Identify which cell holds the provided text, then report its (x, y) central coordinate. 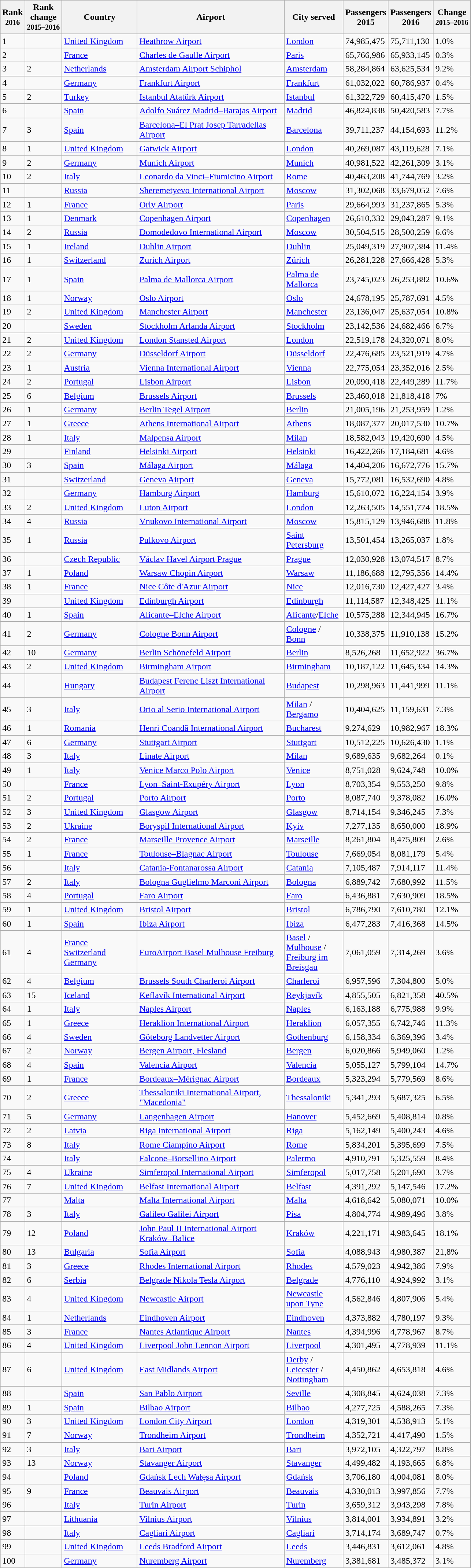
Palma de Mallorca (314, 279)
3,689,747 (411, 1533)
Budapest (314, 685)
23,745,023 (366, 279)
Linate Airport (211, 756)
Turin (314, 1505)
Rome Ciampino Airport (211, 1144)
Hamburg Airport (211, 493)
Helsinki Airport (211, 452)
10,338,375 (366, 633)
24,678,195 (366, 298)
56 (12, 868)
5,452,669 (366, 1116)
5,341,293 (366, 1097)
97 (12, 1519)
18.1% (452, 1233)
10.8% (452, 312)
Bordeaux–Mérignac Airport (211, 1079)
9,682,264 (411, 756)
Helsinki (314, 452)
8,087,740 (366, 798)
4,308,845 (366, 1393)
10.7% (452, 423)
7.8% (452, 1505)
96 (12, 1505)
7.1% (452, 148)
11,186,688 (366, 573)
11,910,138 (411, 633)
Heraklion (314, 1023)
Finland (100, 452)
Riga (314, 1130)
71 (12, 1116)
5,799,104 (411, 1065)
47 (12, 742)
Bologna Guglielmo Marconi Airport (211, 881)
50,420,583 (411, 111)
14 (12, 232)
61,032,022 (366, 83)
6,436,881 (366, 895)
87 (12, 1369)
4,776,110 (366, 1280)
Barcelona–El Prat Josep Tarradellas Airport (211, 130)
Oslo (314, 298)
Pulkovo Airport (211, 540)
9,553,250 (411, 784)
11.5% (452, 881)
25 (12, 395)
91 (12, 1435)
4,778,967 (411, 1332)
6.8% (452, 1463)
40 (12, 615)
Stockholm (314, 326)
5,055,127 (366, 1065)
32 (12, 493)
4,450,862 (366, 1369)
42,261,309 (411, 162)
Stavanger Airport (211, 1463)
3,446,831 (366, 1547)
61 (12, 952)
6,775,988 (411, 1009)
Copenhagen Airport (211, 218)
4,588,265 (411, 1407)
8.4% (452, 1158)
Seville (314, 1393)
Newcastle upon Tyne (314, 1299)
14,551,774 (411, 507)
51 (12, 798)
23,460,018 (366, 395)
100 (12, 1561)
Riga International Airport (211, 1130)
11,114,587 (366, 601)
1.0% (452, 41)
16,422,266 (366, 452)
15,610,072 (366, 493)
4,778,939 (411, 1346)
Amsterdam (314, 69)
Marseille Provence Airport (211, 840)
Lithuania (100, 1519)
Málaga (314, 465)
10,575,288 (366, 615)
7,630,909 (411, 895)
22,449,289 (411, 382)
65,766,986 (366, 55)
9.3% (452, 1318)
Warsaw (314, 573)
8,714,154 (366, 812)
Bilbao Airport (211, 1407)
London Stansted Airport (211, 340)
3,814,001 (366, 1519)
Reykjavík (314, 995)
26 (12, 409)
49 (12, 770)
8,751,028 (366, 770)
62 (12, 981)
Naples Airport (211, 1009)
Galileo Galilei Airport (211, 1214)
88 (12, 1393)
Hamburg (314, 493)
10,404,625 (366, 710)
Geneva (314, 479)
Beauvais Airport (211, 1491)
5,687,325 (411, 1097)
Brussels (314, 395)
35 (12, 540)
17,184,681 (411, 452)
5,408,814 (411, 1116)
4,807,906 (411, 1299)
16.0% (452, 798)
Ireland (100, 246)
5,325,559 (411, 1158)
9.8% (452, 784)
Passengers2015 (366, 17)
26,281,228 (366, 260)
11,645,334 (411, 666)
6,369,396 (411, 1037)
Hungary (100, 685)
4,499,482 (366, 1463)
16 (12, 260)
Berlin Tegel Airport (211, 409)
58,284,864 (366, 69)
36.7% (452, 652)
4,562,846 (366, 1299)
29,043,287 (411, 218)
Orio al Serio International Airport (211, 710)
9,346,245 (411, 812)
Istanbul (314, 97)
45 (12, 710)
Saint Petersburg (314, 540)
San Pablo Airport (211, 1393)
Sheremetyevo International Airport (211, 190)
Lyon (314, 784)
31 (12, 479)
7% (452, 395)
John Paul II International Airport Kraków–Balice (211, 1233)
Zürich (314, 260)
Málaga Airport (211, 465)
11.2% (452, 130)
Birmingham (314, 666)
77 (12, 1200)
0.8% (452, 1116)
Stavanger (314, 1463)
Romania (100, 728)
74 (12, 1158)
4,538,913 (411, 1421)
9.2% (452, 69)
30 (12, 465)
3,381,681 (366, 1561)
92 (12, 1449)
Budapest Ferenc Liszt International Airport (211, 685)
12,263,505 (366, 507)
36 (12, 559)
Alicante–Elche Airport (211, 615)
Cologne Bonn Airport (211, 633)
95 (12, 1491)
16.7% (452, 615)
31,302,068 (366, 190)
Stuttgart Airport (211, 742)
6.6% (452, 232)
Nuremberg Airport (211, 1561)
Bari Airport (211, 1449)
9,378,082 (411, 798)
12,016,730 (366, 587)
8,081,179 (411, 854)
6,821,358 (411, 995)
13,074,517 (411, 559)
Turkey (100, 97)
13,265,037 (411, 540)
5,080,071 (411, 1200)
33 (12, 507)
85 (12, 1332)
Boryspil International Airport (211, 826)
70 (12, 1097)
Liverpool John Lennon Airport (211, 1346)
39 (12, 601)
23,142,536 (366, 326)
7,680,992 (411, 881)
60,786,937 (411, 83)
44 (12, 685)
Zurich Airport (211, 260)
98 (12, 1533)
8,526,268 (366, 652)
46,824,838 (366, 111)
Nantes Atlantique Airport (211, 1332)
7.5% (452, 1144)
Belgrade Nikola Tesla Airport (211, 1280)
29 (12, 452)
Bucharest (314, 728)
Amsterdam Airport Schiphol (211, 69)
29,664,993 (366, 204)
Nantes (314, 1332)
5,779,569 (411, 1079)
4,579,023 (366, 1266)
9,274,629 (366, 728)
66 (12, 1037)
Porto Airport (211, 798)
Sofia Airport (211, 1252)
Luton Airport (211, 507)
41,744,769 (411, 176)
EuroAirport Basel Mulhouse Freiburg (211, 952)
7,416,368 (411, 923)
7.6% (452, 190)
Charles de Gaulle Airport (211, 55)
6,889,742 (366, 881)
9.9% (452, 1009)
4,088,943 (366, 1252)
Malpensa Airport (211, 437)
18.9% (452, 826)
5.1% (452, 1421)
7,610,780 (411, 909)
3.9% (452, 493)
5,323,294 (366, 1079)
Cagliari (314, 1533)
Kyiv (314, 826)
4.7% (452, 354)
Oslo Airport (211, 298)
26,610,332 (366, 218)
60,415,470 (411, 97)
82 (12, 1280)
4,277,725 (366, 1407)
43 (12, 666)
65 (12, 1023)
21,8% (452, 1252)
5,201,690 (411, 1172)
22 (12, 354)
18,087,377 (366, 423)
5,147,546 (411, 1186)
6,163,188 (366, 1009)
0.1% (452, 756)
9,689,635 (366, 756)
8.6% (452, 1079)
Hanover (314, 1116)
Glasgow Airport (211, 812)
Charleroi (314, 981)
Orly Airport (211, 204)
78 (12, 1214)
7,914,117 (411, 868)
40.5% (452, 995)
89 (12, 1407)
28,500,259 (411, 232)
72 (12, 1130)
63 (12, 995)
76 (12, 1186)
55 (12, 854)
Pisa (314, 1214)
40,269,087 (366, 148)
6,742,746 (411, 1023)
Leonardo da Vinci–Fiumicino Airport (211, 176)
38 (12, 587)
20,090,418 (366, 382)
90 (12, 1421)
Rank2016 (12, 17)
93 (12, 1463)
42 (12, 652)
Naples (314, 1009)
Simferopol International Airport (211, 1172)
21,818,418 (411, 395)
Stuttgart (314, 742)
50 (12, 784)
Barcelona (314, 130)
Istanbul Atatürk Airport (211, 97)
4,322,797 (411, 1449)
4,653,818 (411, 1369)
8.8% (452, 1449)
4,352,721 (366, 1435)
Bristol (314, 909)
11.7% (452, 382)
11.8% (452, 521)
Belfast International Airport (211, 1186)
5,949,060 (411, 1051)
Vienna International Airport (211, 368)
Thessaloniki International Airport, "Macedonia" (211, 1097)
Bulgaria (100, 1252)
Palermo (314, 1158)
Bergen (314, 1051)
11,652,922 (411, 652)
4,855,505 (366, 995)
Rhodes (314, 1266)
Toulouse (314, 854)
Munich (314, 162)
6,477,283 (366, 923)
5,017,758 (366, 1172)
20 (12, 326)
16,224,154 (411, 493)
Düsseldorf (314, 354)
Iceland (100, 995)
Falcone–Borsellino Airport (211, 1158)
4,301,495 (366, 1346)
Eindhoven (314, 1318)
Gothenburg (314, 1037)
12,348,425 (411, 601)
16,672,776 (411, 465)
Leeds (314, 1547)
Manchester Airport (211, 312)
5,162,149 (366, 1130)
Geneva Airport (211, 479)
39,711,237 (366, 130)
Gdańsk (314, 1477)
25,637,054 (411, 312)
8,475,809 (411, 840)
East Midlands Airport (211, 1369)
11,441,999 (411, 685)
Simferopol (314, 1172)
Glasgow (314, 812)
20,017,530 (411, 423)
Malta International Airport (211, 1200)
Catania-Fontanarossa Airport (211, 868)
6,957,596 (366, 981)
4,004,081 (411, 1477)
Serbia (100, 1280)
Faro Airport (211, 895)
3.8% (452, 1214)
75,711,130 (411, 41)
Edinburgh Airport (211, 601)
43,119,628 (411, 148)
23,521,919 (411, 354)
14.3% (452, 666)
6,057,355 (366, 1023)
3,612,061 (411, 1547)
37 (12, 573)
Denmark (100, 218)
Henri Coandă International Airport (211, 728)
25,787,691 (411, 298)
3,706,180 (366, 1477)
0.4% (452, 83)
58 (12, 895)
10,298,963 (366, 685)
Bristol Airport (211, 909)
Munich Airport (211, 162)
14.5% (452, 923)
12,344,945 (411, 615)
Valencia (314, 1065)
Basel / Mulhouse / Freiburg im Breisgau (314, 952)
68 (12, 1065)
Vienna (314, 368)
Dublin (314, 246)
7.9% (452, 1266)
24,682,466 (411, 326)
1.8% (452, 540)
4,804,774 (366, 1214)
5,400,243 (411, 1130)
3.7% (452, 1172)
6,020,866 (366, 1051)
Latvia (100, 1130)
41 (12, 633)
Düsseldorf Airport (211, 354)
73 (12, 1144)
Nice Côte d'Azur Airport (211, 587)
7,061,059 (366, 952)
2.5% (452, 368)
12,795,356 (411, 573)
4,193,665 (411, 1463)
15.2% (452, 633)
3.6% (452, 952)
4,330,013 (366, 1491)
Langenhagen Airport (211, 1116)
4,989,496 (411, 1214)
79 (12, 1233)
Adolfo Suárez Madrid–Barajas Airport (211, 111)
Bergen Airport, Flesland (211, 1051)
8,261,804 (366, 840)
30,504,515 (366, 232)
4,391,292 (366, 1186)
5,395,699 (411, 1144)
Venice Marco Polo Airport (211, 770)
15,772,081 (366, 479)
3,972,105 (366, 1449)
19,420,690 (411, 437)
Leeds Bradford Airport (211, 1547)
4,624,038 (411, 1393)
Kraków (314, 1233)
13,501,454 (366, 540)
Liverpool (314, 1346)
84 (12, 1318)
4,394,996 (366, 1332)
2.6% (452, 840)
4,221,171 (366, 1233)
65,933,145 (411, 55)
Country (100, 17)
31,237,865 (411, 204)
21,253,959 (411, 409)
48 (12, 756)
4,942,386 (411, 1266)
Derby / Leicester / Nottingham (314, 1369)
Venice (314, 770)
Turin Airport (211, 1505)
Frankfurt (314, 83)
City served (314, 17)
17 (12, 279)
Lyon–Saint-Exupéry Airport (211, 784)
7,314,269 (411, 952)
57 (12, 881)
8,703,354 (366, 784)
80 (12, 1252)
33,679,052 (411, 190)
Milan / Bergamo (314, 710)
54 (12, 840)
Alicante/Elche (314, 615)
Toulouse–Blagnac Airport (211, 854)
Gatwick Airport (211, 148)
6.7% (452, 326)
5.0% (452, 981)
74,985,475 (366, 41)
Ibiza Airport (211, 923)
Faro (314, 895)
46 (12, 728)
11,159,631 (411, 710)
4,618,642 (366, 1200)
Heathrow Airport (211, 41)
13,946,688 (411, 521)
Athens (314, 423)
3,943,298 (411, 1505)
40,463,208 (366, 176)
3,997,856 (411, 1491)
21 (12, 340)
9.1% (452, 218)
Eindhoven Airport (211, 1318)
Václav Havel Airport Prague (211, 559)
8,650,000 (411, 826)
4,924,992 (411, 1280)
Passengers2016 (411, 17)
27,666,428 (411, 260)
10,512,225 (366, 742)
11.3% (452, 1023)
17.2% (452, 1186)
63,625,534 (411, 69)
Czech Republic (100, 559)
12.1% (452, 909)
27 (12, 423)
Brussels Airport (211, 395)
Trondheim (314, 1435)
Airport (211, 17)
34 (12, 521)
10,187,122 (366, 666)
Gdańsk Lech Wałęsa Airport (211, 1477)
Bari (314, 1449)
64 (12, 1009)
Manchester (314, 312)
0.7% (452, 1533)
Lisbon Airport (211, 382)
59 (12, 909)
Stockholm Arlanda Airport (211, 326)
Ibiza (314, 923)
4,319,301 (366, 1421)
Austria (100, 368)
53 (12, 826)
23 (12, 368)
Dublin Airport (211, 246)
Change2015–2016 (452, 17)
Marseille (314, 840)
99 (12, 1547)
Athens International Airport (211, 423)
18.3% (452, 728)
Warsaw Chopin Airport (211, 573)
Birmingham Airport (211, 666)
23,352,016 (411, 368)
London City Airport (211, 1421)
3,714,174 (366, 1533)
26,253,882 (411, 279)
10.6% (452, 279)
1.1% (452, 742)
81 (12, 1266)
67 (12, 1051)
7,105,487 (366, 868)
Vilnius (314, 1519)
Berlin Schönefeld Airport (211, 652)
7,669,054 (366, 854)
Vnukovo International Airport (211, 521)
52 (12, 812)
Rhodes International Airport (211, 1266)
Bologna (314, 881)
Cagliari Airport (211, 1533)
Newcastle Airport (211, 1299)
4,417,490 (411, 1435)
14.4% (452, 573)
22,519,178 (366, 340)
Bordeaux (314, 1079)
3,485,372 (411, 1561)
83 (12, 1299)
Nuremberg (314, 1561)
22,775,054 (366, 368)
18 (12, 298)
Copenhagen (314, 218)
86 (12, 1346)
12,030,928 (366, 559)
Vilnius Airport (211, 1519)
Catania (314, 868)
France Switzerland Germany (100, 952)
Beauvais (314, 1491)
6,158,334 (366, 1037)
7,304,800 (411, 981)
Bilbao (314, 1407)
Frankfurt Airport (211, 83)
4,983,645 (411, 1233)
6,786,790 (366, 909)
Trondheim Airport (211, 1435)
9,624,748 (411, 770)
Valencia Airport (211, 1065)
0.3% (452, 55)
Nice (314, 587)
Porto (314, 798)
28 (12, 437)
Thessaloniki (314, 1097)
44,154,693 (411, 130)
12,427,427 (411, 587)
7,277,135 (366, 826)
25,049,319 (366, 246)
18,582,043 (366, 437)
27,907,384 (411, 246)
Palma de Mallorca Airport (211, 279)
6.5% (452, 1097)
94 (12, 1477)
15,815,129 (366, 521)
14.7% (452, 1065)
Rankchange2015–2016 (43, 17)
14,404,206 (366, 465)
Göteborg Landvetter Airport (211, 1037)
40,981,522 (366, 162)
10,626,430 (411, 742)
Sofia (314, 1252)
23,136,047 (366, 312)
4,980,387 (411, 1252)
4,373,882 (366, 1318)
Belgrade (314, 1280)
75 (12, 1172)
4,910,791 (366, 1158)
Keflavík International Airport (211, 995)
Heraklion International Airport (211, 1023)
Edinburgh (314, 601)
69 (12, 1079)
24 (12, 382)
24,320,071 (411, 340)
22,476,685 (366, 354)
Belfast (314, 1186)
3,934,891 (411, 1519)
Cologne / Bonn (314, 633)
60 (12, 923)
5,834,201 (366, 1144)
3,659,312 (366, 1505)
Lisbon (314, 382)
19 (12, 312)
21,005,196 (366, 409)
Brussels South Charleroi Airport (211, 981)
10,982,967 (411, 728)
11 (12, 190)
16,532,690 (411, 479)
Madrid (314, 111)
4,780,197 (411, 1318)
61,322,729 (366, 97)
Domodedovo International Airport (211, 232)
Prague (314, 559)
15.7% (452, 465)
